Pinpoint the cell where the given text exists, returning its (x, y) midpoint coordinate. 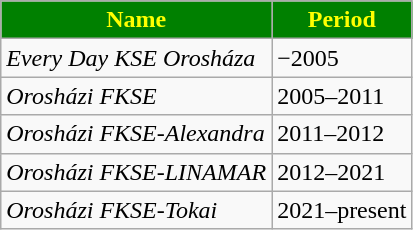
Orosházi FKSE-LINAMAR (136, 172)
Period (342, 20)
Orosházi FKSE-Alexandra (136, 134)
2005–2011 (342, 96)
Orosházi FKSE-Tokai (136, 210)
Every Day KSE Orosháza (136, 58)
Name (136, 20)
2011–2012 (342, 134)
Orosházi FKSE (136, 96)
2012–2021 (342, 172)
−2005 (342, 58)
2021–present (342, 210)
